Identify which cell holds the provided text, then report its [X, Y] central coordinate. 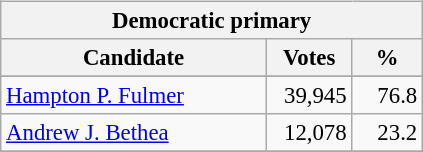
39,945 [309, 96]
12,078 [309, 133]
76.8 [388, 96]
Candidate [134, 58]
Votes [309, 58]
Democratic primary [212, 21]
% [388, 58]
Andrew J. Bethea [134, 133]
23.2 [388, 133]
Hampton P. Fulmer [134, 96]
